Find where the given text appears and provide that cell's center as [x, y] coordinate. 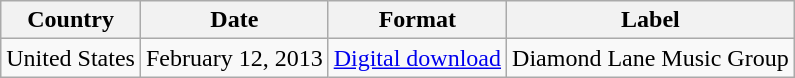
Diamond Lane Music Group [651, 58]
United States [71, 58]
Date [234, 20]
February 12, 2013 [234, 58]
Digital download [417, 58]
Country [71, 20]
Label [651, 20]
Format [417, 20]
